Locate the cell with the specified text and output its (x, y) center coordinate. 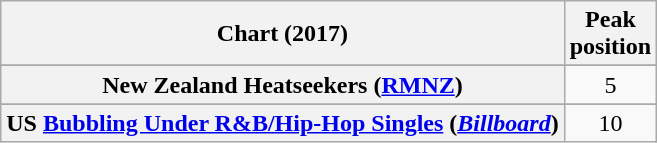
US Bubbling Under R&B/Hip-Hop Singles (Billboard) (282, 123)
Peakposition (610, 34)
10 (610, 123)
New Zealand Heatseekers (RMNZ) (282, 85)
5 (610, 85)
Chart (2017) (282, 34)
